Return the (x, y) coordinate for the center point of the cell that contains the specified text.  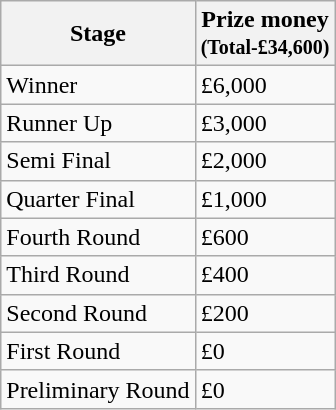
First Round (98, 351)
£2,000 (265, 161)
£3,000 (265, 123)
Prize money(Total-£34,600) (265, 34)
£600 (265, 237)
Stage (98, 34)
Fourth Round (98, 237)
£200 (265, 313)
£400 (265, 275)
Preliminary Round (98, 389)
Winner (98, 85)
Runner Up (98, 123)
£6,000 (265, 85)
£1,000 (265, 199)
Quarter Final (98, 199)
Third Round (98, 275)
Second Round (98, 313)
Semi Final (98, 161)
